Search for the cell housing the specified text and yield its [X, Y] center coordinate. 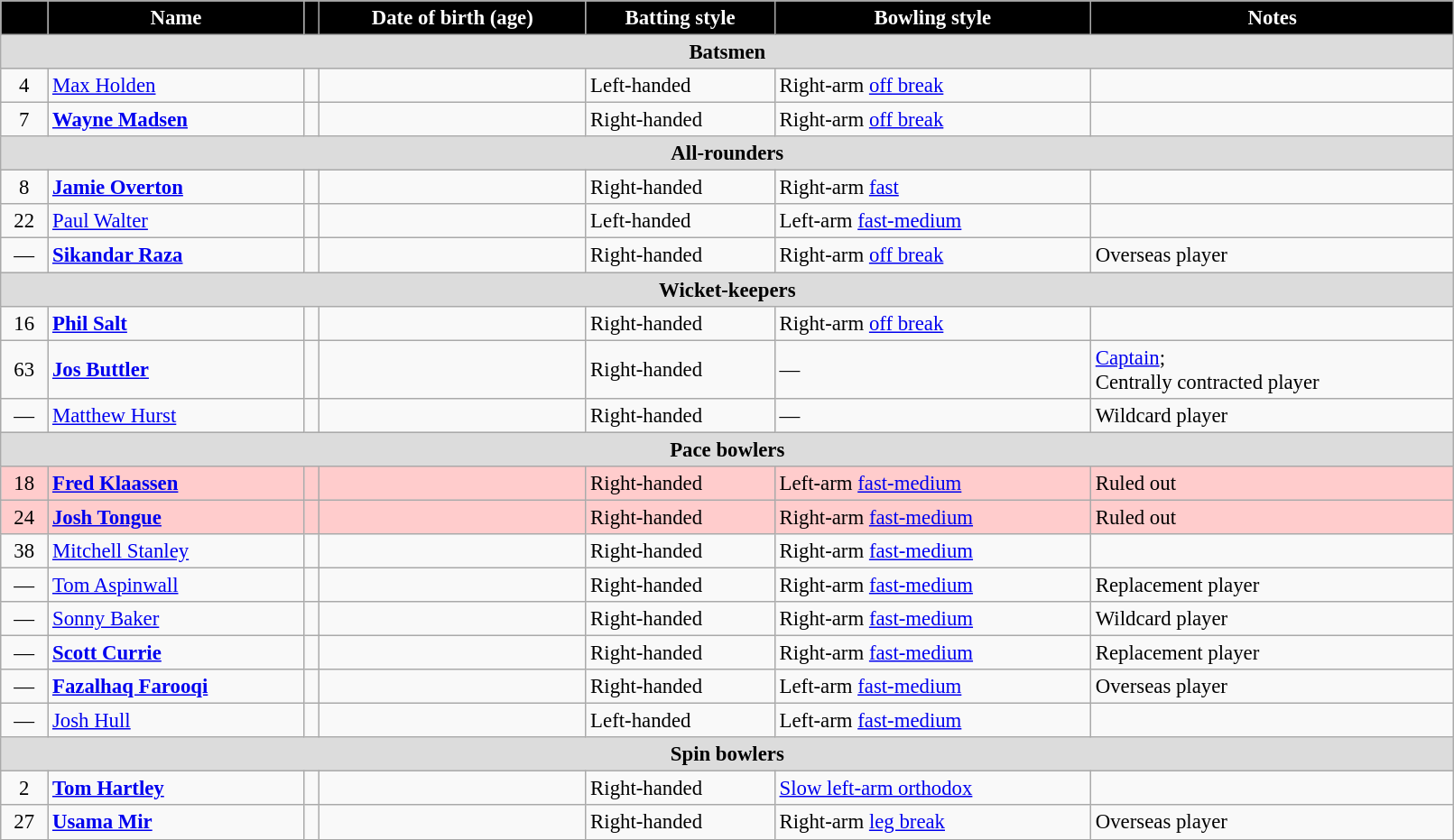
Spin bowlers [727, 754]
Josh Hull [177, 721]
27 [24, 823]
Right-arm fast [932, 188]
Name [177, 18]
Phil Salt [177, 323]
Mitchell Stanley [177, 551]
Slow left-arm orthodox [932, 789]
Fazalhaq Farooqi [177, 687]
Paul Walter [177, 221]
Tom Aspinwall [177, 585]
Scott Currie [177, 653]
16 [24, 323]
Usama Mir [177, 823]
Wayne Madsen [177, 120]
Captain; Centrally contracted player [1272, 370]
18 [24, 484]
Pace bowlers [727, 449]
Sonny Baker [177, 619]
Matthew Hurst [177, 415]
Jamie Overton [177, 188]
7 [24, 120]
Tom Hartley [177, 789]
8 [24, 188]
Fred Klaassen [177, 484]
Bowling style [932, 18]
Wicket-keepers [727, 290]
Batting style [681, 18]
Notes [1272, 18]
Date of birth (age) [453, 18]
Josh Tongue [177, 517]
63 [24, 370]
38 [24, 551]
Batsmen [727, 52]
Right-arm leg break [932, 823]
Jos Buttler [177, 370]
Max Holden [177, 86]
22 [24, 221]
2 [24, 789]
4 [24, 86]
All-rounders [727, 153]
24 [24, 517]
Sikandar Raza [177, 255]
